Output the [x, y] coordinate of the center of the cell containing the given text.  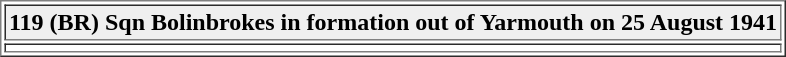
119 (BR) Sqn Bolinbrokes in formation out of Yarmouth on 25 August 1941 [392, 22]
